Pinpoint the cell where the given text exists, returning its (x, y) midpoint coordinate. 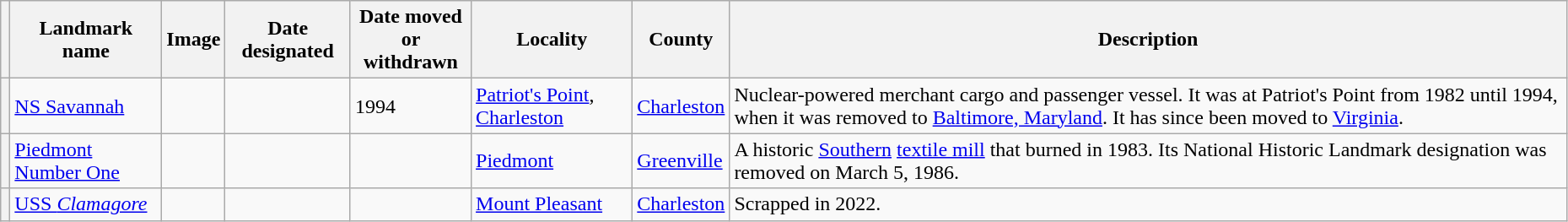
Date moved orwithdrawn (410, 40)
1994 (410, 106)
County (682, 40)
Mount Pleasant (552, 204)
A historic Southern textile mill that burned in 1983. Its National Historic Landmark designation was removed on March 5, 1986. (1148, 160)
Description (1148, 40)
Date designated (288, 40)
Locality (552, 40)
Patriot's Point, Charleston (552, 106)
Image (194, 40)
NS Savannah (86, 106)
Piedmont Number One (86, 160)
Scrapped in 2022. (1148, 204)
Landmark name (86, 40)
USS Clamagore (86, 204)
Greenville (682, 160)
Piedmont (552, 160)
